Scan for the cell matching the given text and deliver its (X, Y) coordinate at center. 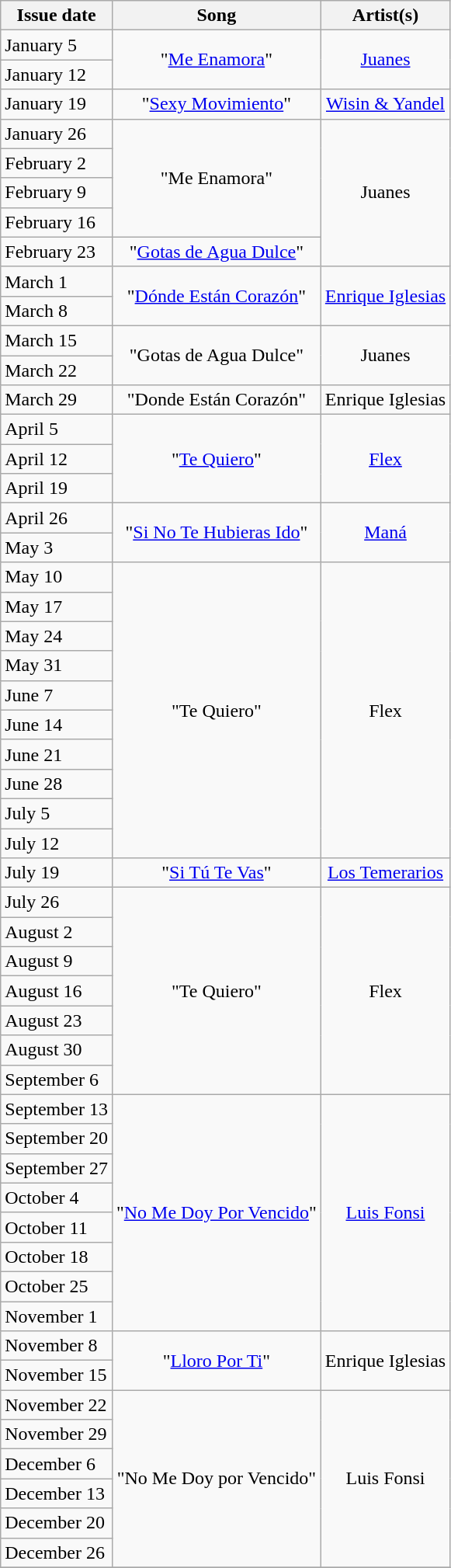
April 5 (57, 429)
May 31 (57, 666)
January 26 (57, 134)
November 29 (57, 1434)
"Si No Te Hubieras Ido" (216, 533)
March 15 (57, 340)
October 4 (57, 1198)
August 30 (57, 1050)
"Lloro Por Ti" (216, 1361)
"Donde Están Corazón" (216, 400)
June 28 (57, 784)
Artist(s) (385, 16)
April 26 (57, 518)
July 19 (57, 873)
February 9 (57, 193)
June 14 (57, 725)
January 5 (57, 45)
October 18 (57, 1257)
July 5 (57, 813)
"Si Tú Te Vas" (216, 873)
November 15 (57, 1375)
August 2 (57, 932)
Los Temerarios (385, 873)
Maná (385, 533)
December 6 (57, 1464)
November 8 (57, 1346)
"No Me Doy por Vencido" (216, 1479)
October 25 (57, 1286)
Issue date (57, 16)
June 21 (57, 754)
October 11 (57, 1227)
"Dónde Están Corazón" (216, 296)
August 9 (57, 961)
January 12 (57, 75)
January 19 (57, 104)
"Sexy Movimiento" (216, 104)
December 20 (57, 1523)
"No Me Doy Por Vencido" (216, 1212)
Song (216, 16)
August 16 (57, 991)
July 12 (57, 843)
March 29 (57, 400)
June 7 (57, 695)
April 19 (57, 488)
September 13 (57, 1109)
September 27 (57, 1168)
February 23 (57, 252)
May 17 (57, 607)
September 6 (57, 1080)
April 12 (57, 459)
December 13 (57, 1493)
February 16 (57, 222)
May 3 (57, 548)
December 26 (57, 1552)
March 1 (57, 281)
September 20 (57, 1139)
July 26 (57, 902)
May 10 (57, 577)
November 22 (57, 1405)
February 2 (57, 163)
May 24 (57, 636)
August 23 (57, 1020)
Wisin & Yandel (385, 104)
March 8 (57, 311)
March 22 (57, 370)
November 1 (57, 1316)
